From the cell containing the given text, extract its center point as (x, y) coordinate. 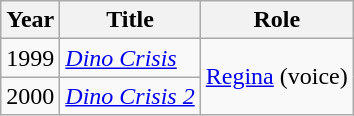
Dino Crisis (130, 58)
Title (130, 20)
Year (30, 20)
2000 (30, 96)
Dino Crisis 2 (130, 96)
Role (276, 20)
Regina (voice) (276, 77)
1999 (30, 58)
